Detect which cell encompasses the target text, then output its (x, y) center coordinate. 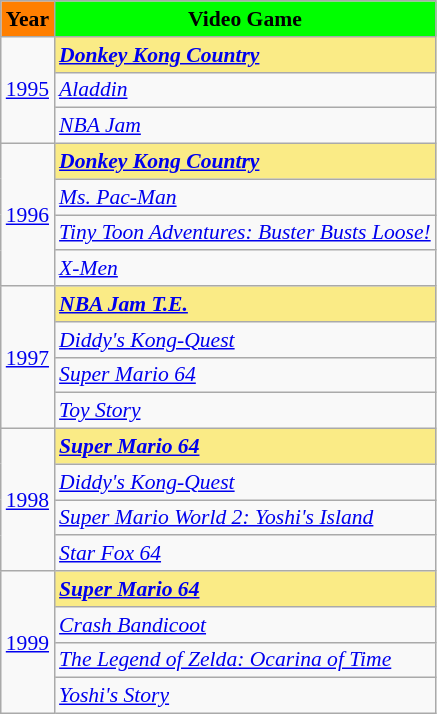
1999 (28, 642)
Ms. Pac-Man (245, 197)
Super Mario World 2: Yoshi's Island (245, 518)
Yoshi's Story (245, 696)
Star Fox 64 (245, 554)
NBA Jam T.E. (245, 304)
Aladdin (245, 90)
X-Men (245, 269)
NBA Jam (245, 126)
1998 (28, 500)
Tiny Toon Adventures: Buster Busts Loose! (245, 233)
Toy Story (245, 411)
Year (28, 19)
1997 (28, 357)
1995 (28, 90)
1996 (28, 215)
The Legend of Zelda: Ocarina of Time (245, 660)
Crash Bandicoot (245, 625)
Video Game (245, 19)
